From the cell containing the given text, extract its center point as (x, y) coordinate. 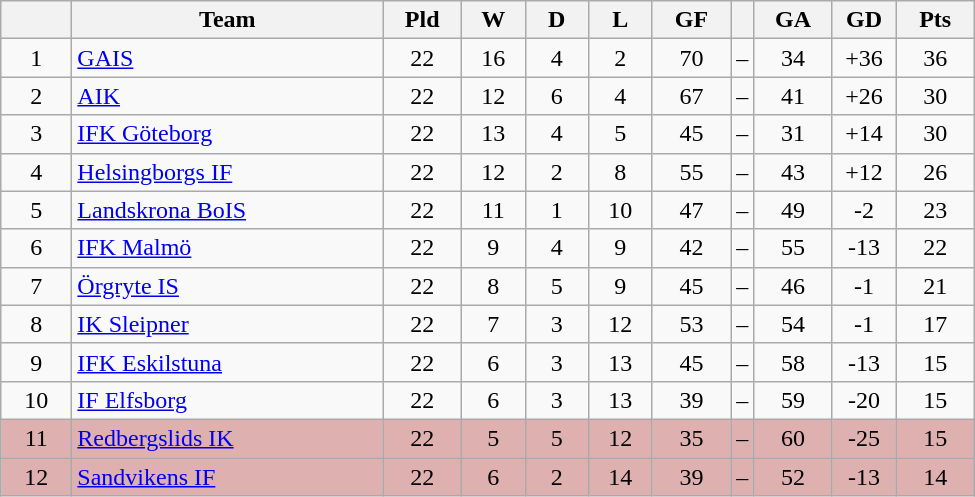
53 (692, 324)
35 (692, 438)
26 (936, 172)
L (621, 20)
21 (936, 286)
60 (794, 438)
GD (864, 20)
AIK (228, 96)
52 (794, 477)
42 (692, 248)
54 (794, 324)
Pts (936, 20)
Team (228, 20)
W (493, 20)
59 (794, 400)
-2 (864, 210)
+26 (864, 96)
Redbergslids IK (228, 438)
47 (692, 210)
Pld (422, 20)
Helsingborgs IF (228, 172)
IK Sleipner (228, 324)
IFK Eskilstuna (228, 362)
49 (794, 210)
17 (936, 324)
+14 (864, 134)
58 (794, 362)
GF (692, 20)
Sandvikens IF (228, 477)
GAIS (228, 58)
IFK Göteborg (228, 134)
-20 (864, 400)
IF Elfsborg (228, 400)
43 (794, 172)
16 (493, 58)
70 (692, 58)
36 (936, 58)
IFK Malmö (228, 248)
23 (936, 210)
GA (794, 20)
41 (794, 96)
67 (692, 96)
+12 (864, 172)
D (557, 20)
Landskrona BoIS (228, 210)
31 (794, 134)
-25 (864, 438)
Örgryte IS (228, 286)
46 (794, 286)
34 (794, 58)
+36 (864, 58)
